Return the [X, Y] coordinate for the center point of the cell that contains the specified text.  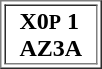
X0P 1 AZ3A [50, 34]
